Determine the (x, y) coordinate at the center of the cell enclosing the given text.  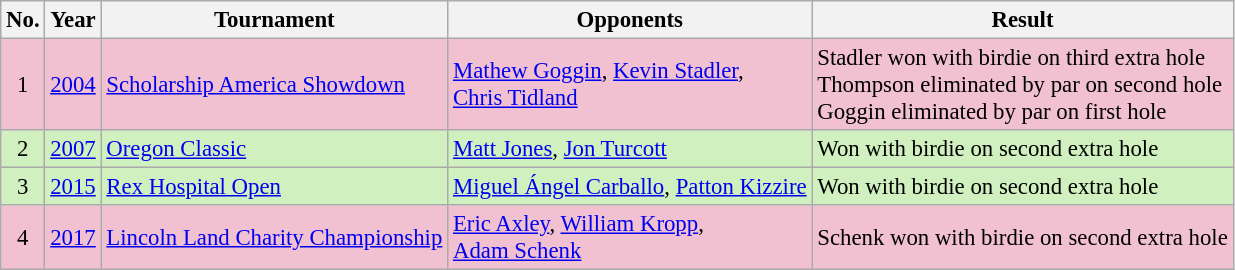
Oregon Classic (274, 149)
2017 (73, 238)
2007 (73, 149)
Rex Hospital Open (274, 187)
Opponents (630, 20)
4 (23, 238)
2004 (73, 85)
Result (1022, 20)
Matt Jones, Jon Turcott (630, 149)
Lincoln Land Charity Championship (274, 238)
1 (23, 85)
Eric Axley, William Kropp, Adam Schenk (630, 238)
Scholarship America Showdown (274, 85)
2015 (73, 187)
Tournament (274, 20)
No. (23, 20)
Mathew Goggin, Kevin Stadler, Chris Tidland (630, 85)
Schenk won with birdie on second extra hole (1022, 238)
3 (23, 187)
Year (73, 20)
2 (23, 149)
Miguel Ángel Carballo, Patton Kizzire (630, 187)
Stadler won with birdie on third extra holeThompson eliminated by par on second holeGoggin eliminated by par on first hole (1022, 85)
